Determine the (x, y) coordinate at the center of the cell enclosing the given text.  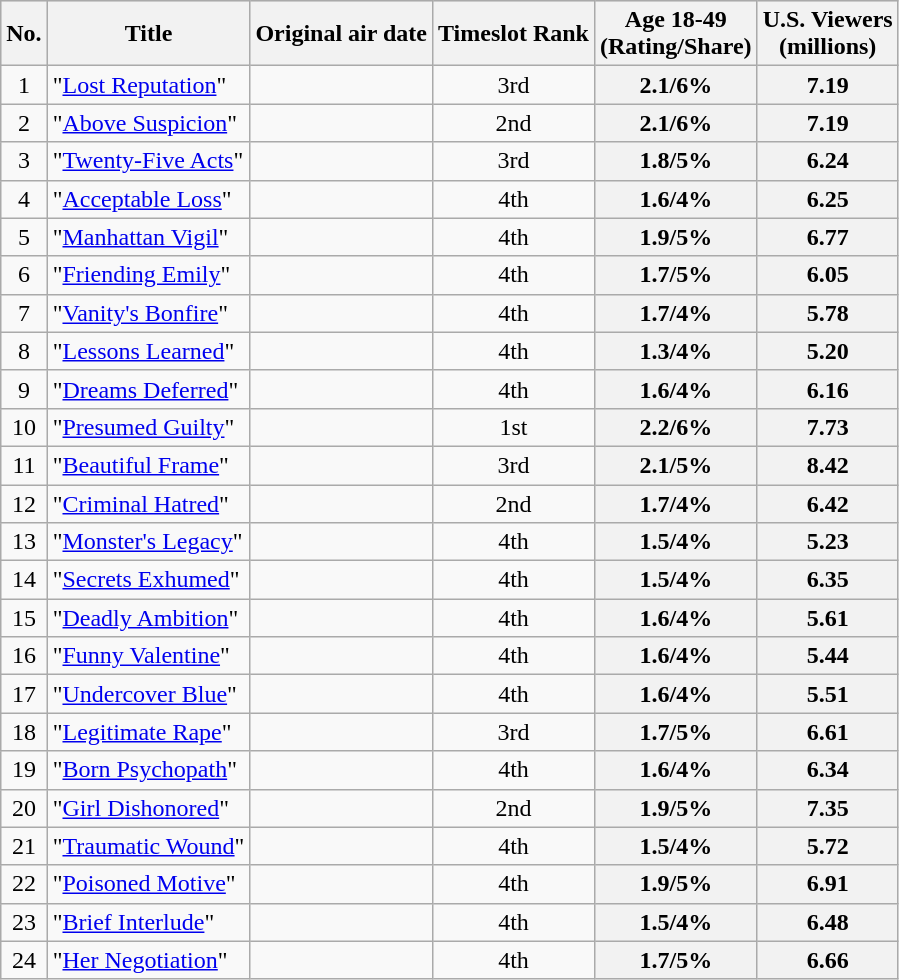
4 (24, 199)
6.35 (828, 580)
5.72 (828, 846)
"Born Psychopath" (148, 770)
Timeslot Rank (514, 34)
Title (148, 34)
Age 18-49(Rating/Share) (676, 34)
5 (24, 237)
8 (24, 351)
"Funny Valentine" (148, 656)
2.2/6% (676, 427)
2.1/5% (676, 465)
6 (24, 275)
22 (24, 884)
5.23 (828, 542)
"Girl Dishonored" (148, 808)
24 (24, 960)
No. (24, 34)
"Twenty-Five Acts" (148, 161)
"Vanity's Bonfire" (148, 313)
"Brief Interlude" (148, 922)
5.61 (828, 618)
"Poisoned Motive" (148, 884)
"Secrets Exhumed" (148, 580)
6.34 (828, 770)
21 (24, 846)
19 (24, 770)
6.25 (828, 199)
7.73 (828, 427)
20 (24, 808)
U.S. Viewers(millions) (828, 34)
18 (24, 732)
6.05 (828, 275)
1 (24, 85)
6.77 (828, 237)
14 (24, 580)
7 (24, 313)
"Lessons Learned" (148, 351)
"Beautiful Frame" (148, 465)
6.48 (828, 922)
5.20 (828, 351)
12 (24, 503)
9 (24, 389)
"Her Negotiation" (148, 960)
2 (24, 123)
"Dreams Deferred" (148, 389)
6.24 (828, 161)
5.78 (828, 313)
"Lost Reputation" (148, 85)
6.42 (828, 503)
6.91 (828, 884)
"Legitimate Rape" (148, 732)
6.16 (828, 389)
"Presumed Guilty" (148, 427)
8.42 (828, 465)
13 (24, 542)
10 (24, 427)
1.8/5% (676, 161)
1.3/4% (676, 351)
"Acceptable Loss" (148, 199)
1st (514, 427)
6.61 (828, 732)
"Manhattan Vigil" (148, 237)
5.44 (828, 656)
"Undercover Blue" (148, 694)
"Above Suspicion" (148, 123)
3 (24, 161)
7.35 (828, 808)
"Friending Emily" (148, 275)
"Criminal Hatred" (148, 503)
17 (24, 694)
Original air date (342, 34)
11 (24, 465)
"Monster's Legacy" (148, 542)
23 (24, 922)
5.51 (828, 694)
6.66 (828, 960)
"Deadly Ambition" (148, 618)
"Traumatic Wound" (148, 846)
16 (24, 656)
15 (24, 618)
